From the cell containing the given text, extract its center point as (X, Y) coordinate. 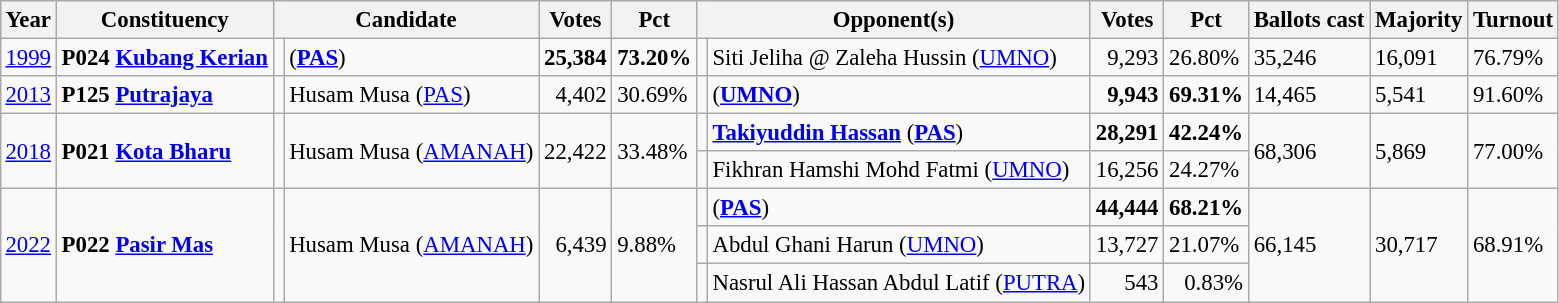
543 (1126, 283)
42.24% (1206, 133)
6,439 (576, 246)
13,727 (1126, 245)
68.21% (1206, 208)
33.48% (654, 152)
9,943 (1126, 95)
4,402 (576, 95)
Fikhran Hamshi Mohd Fatmi (UMNO) (898, 170)
Husam Musa (PAS) (412, 95)
Takiyuddin Hassan (PAS) (898, 133)
30,717 (1419, 246)
P125 Putrajaya (164, 95)
16,256 (1126, 170)
Ballots cast (1308, 20)
2013 (28, 95)
9,293 (1126, 57)
1999 (28, 57)
5,541 (1419, 95)
24.27% (1206, 170)
66,145 (1308, 246)
Turnout (1514, 20)
Constituency (164, 20)
22,422 (576, 152)
73.20% (654, 57)
25,384 (576, 57)
26.80% (1206, 57)
91.60% (1514, 95)
16,091 (1419, 57)
69.31% (1206, 95)
2022 (28, 246)
P021 Kota Bharu (164, 152)
9.88% (654, 246)
Majority (1419, 20)
68,306 (1308, 152)
Abdul Ghani Harun (UMNO) (898, 245)
(UMNO) (898, 95)
44,444 (1126, 208)
Year (28, 20)
76.79% (1514, 57)
21.07% (1206, 245)
28,291 (1126, 133)
0.83% (1206, 283)
68.91% (1514, 246)
P024 Kubang Kerian (164, 57)
Candidate (406, 20)
2018 (28, 152)
35,246 (1308, 57)
77.00% (1514, 152)
5,869 (1419, 152)
Siti Jeliha @ Zaleha Hussin (UMNO) (898, 57)
Opponent(s) (894, 20)
14,465 (1308, 95)
Nasrul Ali Hassan Abdul Latif (PUTRA) (898, 283)
30.69% (654, 95)
P022 Pasir Mas (164, 246)
